Extract the (X, Y) coordinate from the center of the cell holding the provided text.  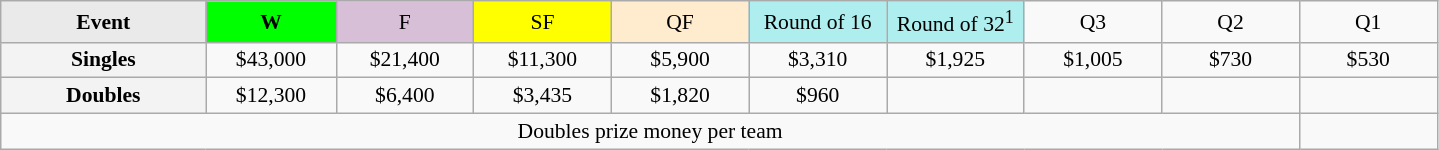
$12,300 (271, 96)
$1,005 (1093, 60)
Event (104, 22)
$730 (1231, 60)
$43,000 (271, 60)
W (271, 22)
$960 (818, 96)
Round of 321 (955, 22)
F (405, 22)
$1,925 (955, 60)
Round of 16 (818, 22)
Q2 (1231, 22)
Q1 (1368, 22)
$3,435 (543, 96)
SF (543, 22)
$21,400 (405, 60)
Doubles (104, 96)
Q3 (1093, 22)
QF (680, 22)
$5,900 (680, 60)
$1,820 (680, 96)
Doubles prize money per team (650, 132)
$530 (1368, 60)
Singles (104, 60)
$6,400 (405, 96)
$11,300 (543, 60)
$3,310 (818, 60)
